Capture the cell that displays the provided text and extract its (x, y) central coordinate. 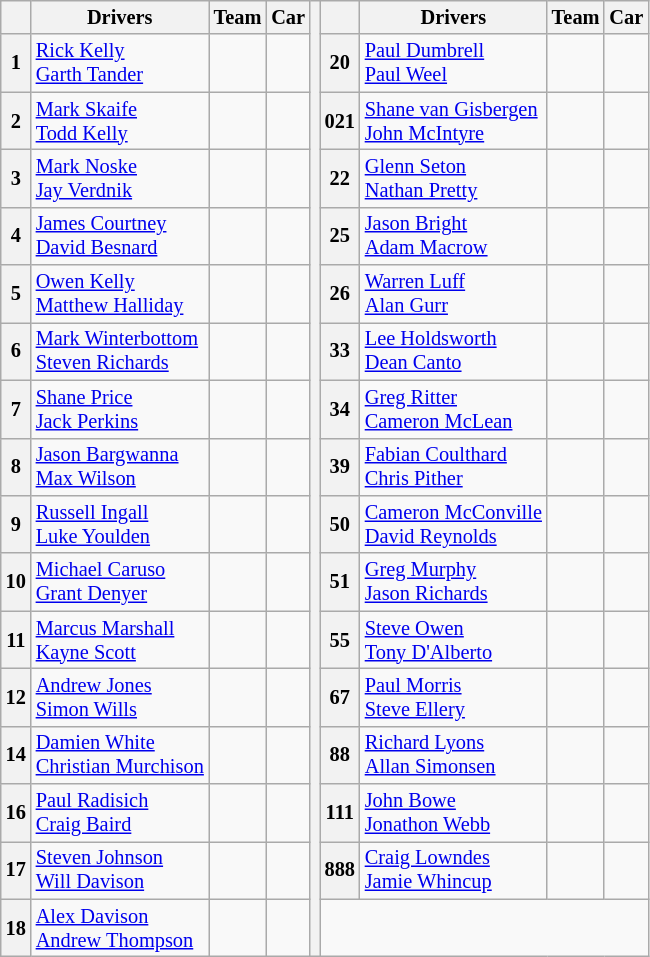
Marcus Marshall Kayne Scott (120, 640)
26 (340, 294)
8 (16, 467)
50 (340, 524)
Craig Lowndes Jamie Whincup (454, 870)
25 (340, 236)
Steven Johnson Will Davison (120, 870)
1 (16, 63)
16 (16, 813)
34 (340, 409)
12 (16, 697)
Andrew Jones Simon Wills (120, 697)
5 (16, 294)
Michael Caruso Grant Denyer (120, 582)
021 (340, 121)
Paul Dumbrell Paul Weel (454, 63)
Steve Owen Tony D'Alberto (454, 640)
Russell Ingall Luke Youlden (120, 524)
22 (340, 178)
Alex Davison Andrew Thompson (120, 928)
Richard Lyons Allan Simonsen (454, 755)
Greg Murphy Jason Richards (454, 582)
6 (16, 351)
Lee Holdsworth Dean Canto (454, 351)
Jason Bargwanna Max Wilson (120, 467)
888 (340, 870)
Shane van Gisbergen John McIntyre (454, 121)
55 (340, 640)
James Courtney David Besnard (120, 236)
Mark Skaife Todd Kelly (120, 121)
Mark Noske Jay Verdnik (120, 178)
Paul Radisich Craig Baird (120, 813)
Jason Bright Adam Macrow (454, 236)
Shane Price Jack Perkins (120, 409)
2 (16, 121)
51 (340, 582)
9 (16, 524)
7 (16, 409)
39 (340, 467)
Paul Morris Steve Ellery (454, 697)
Mark Winterbottom Steven Richards (120, 351)
4 (16, 236)
Fabian Coulthard Chris Pither (454, 467)
67 (340, 697)
Owen Kelly Matthew Halliday (120, 294)
3 (16, 178)
17 (16, 870)
33 (340, 351)
John Bowe Jonathon Webb (454, 813)
20 (340, 63)
Damien White Christian Murchison (120, 755)
Glenn Seton Nathan Pretty (454, 178)
Warren Luff Alan Gurr (454, 294)
10 (16, 582)
18 (16, 928)
Rick Kelly Garth Tander (120, 63)
14 (16, 755)
111 (340, 813)
Cameron McConville David Reynolds (454, 524)
11 (16, 640)
Greg Ritter Cameron McLean (454, 409)
88 (340, 755)
